Locate the cell with the specified text and output its (x, y) center coordinate. 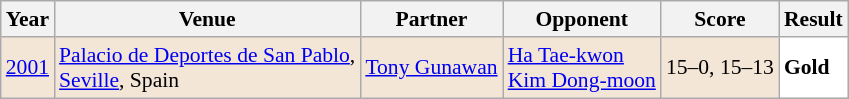
Palacio de Deportes de San Pablo,Seville, Spain (207, 68)
Result (814, 19)
Gold (814, 68)
Opponent (582, 19)
Tony Gunawan (431, 68)
2001 (28, 68)
15–0, 15–13 (720, 68)
Year (28, 19)
Ha Tae-kwon Kim Dong-moon (582, 68)
Venue (207, 19)
Score (720, 19)
Partner (431, 19)
